Locate the cell with the specified text and output its [X, Y] center coordinate. 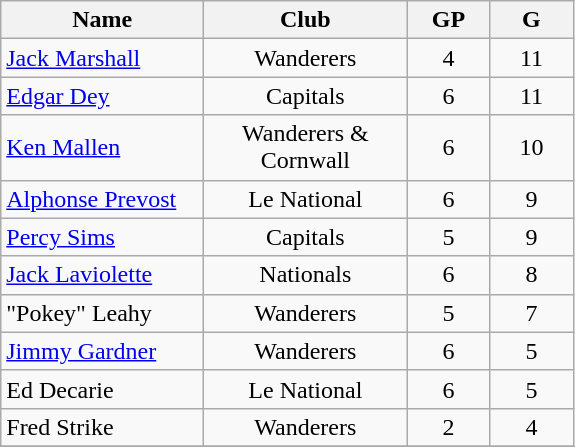
GP [448, 20]
Nationals [306, 275]
2 [448, 427]
Fred Strike [102, 427]
Edgar Dey [102, 96]
Club [306, 20]
Ken Mallen [102, 148]
Jimmy Gardner [102, 351]
8 [532, 275]
Jack Marshall [102, 58]
Alphonse Prevost [102, 199]
Wanderers &Cornwall [306, 148]
Jack Laviolette [102, 275]
7 [532, 313]
Percy Sims [102, 237]
Name [102, 20]
"Pokey" Leahy [102, 313]
G [532, 20]
10 [532, 148]
Ed Decarie [102, 389]
